Return (x, y) of the center of cell containing provided text 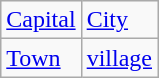
Town (41, 58)
Capital (41, 20)
village (119, 58)
City (119, 20)
